Scan for the cell matching the given text and deliver its [x, y] coordinate at center. 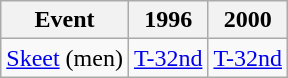
Skeet (men) [65, 58]
2000 [248, 20]
Event [65, 20]
1996 [168, 20]
